Provide the [X, Y] coordinate of the cell's center where the given text is located.  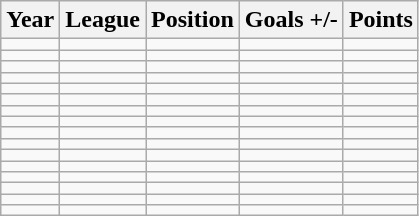
Goals +/- [291, 20]
Points [380, 20]
Year [30, 20]
League [103, 20]
Position [193, 20]
